Provide the (X, Y) coordinate of the cell's center where the given text is located.  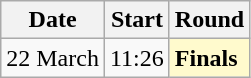
11:26 (136, 58)
22 March (53, 58)
Date (53, 20)
Finals (209, 58)
Start (136, 20)
Round (209, 20)
